Detect which cell encompasses the target text, then output its [X, Y] center coordinate. 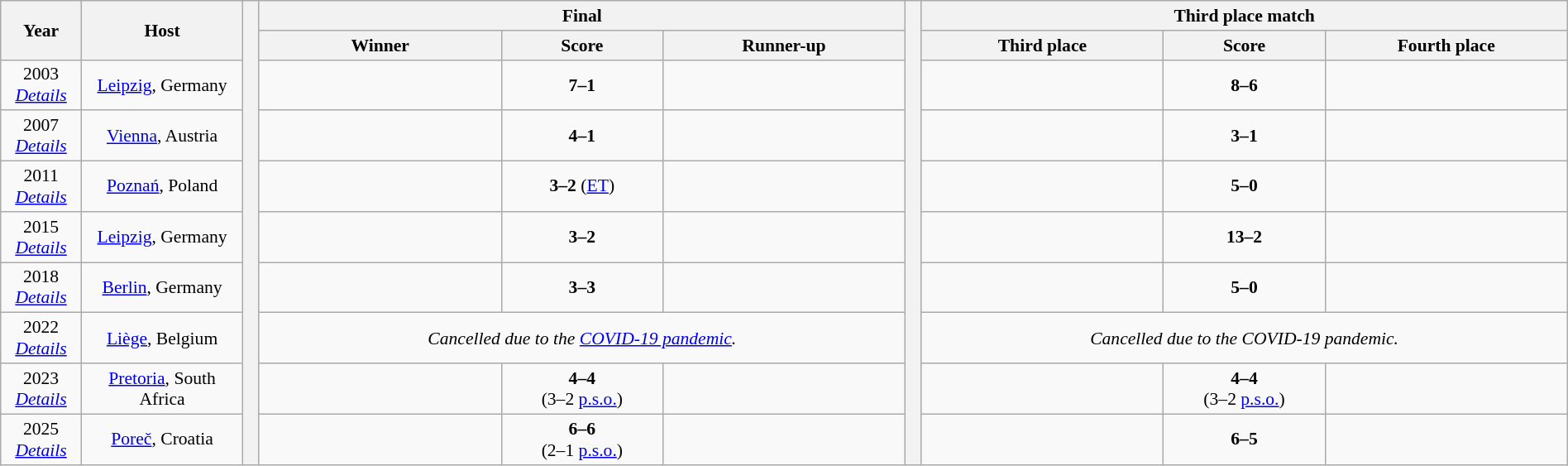
2003 Details [41, 84]
2023 Details [41, 389]
8–6 [1244, 84]
2025 Details [41, 439]
Vienna, Austria [162, 136]
Winner [380, 46]
Liège, Belgium [162, 338]
Runner-up [784, 46]
3–2 [582, 237]
2007 Details [41, 136]
3–1 [1244, 136]
Host [162, 30]
6–6 (2–1 p.s.o.) [582, 439]
Poreč, Croatia [162, 439]
Berlin, Germany [162, 288]
Third place [1042, 46]
2018 Details [41, 288]
2011 Details [41, 187]
Fourth place [1446, 46]
2015 Details [41, 237]
2022 Details [41, 338]
Pretoria, South Africa [162, 389]
4–1 [582, 136]
3–3 [582, 288]
3–2 (ET) [582, 187]
7–1 [582, 84]
Poznań, Poland [162, 187]
Final [582, 16]
6–5 [1244, 439]
Third place match [1244, 16]
13–2 [1244, 237]
Year [41, 30]
